Scan for the cell matching the given text and deliver its [x, y] coordinate at center. 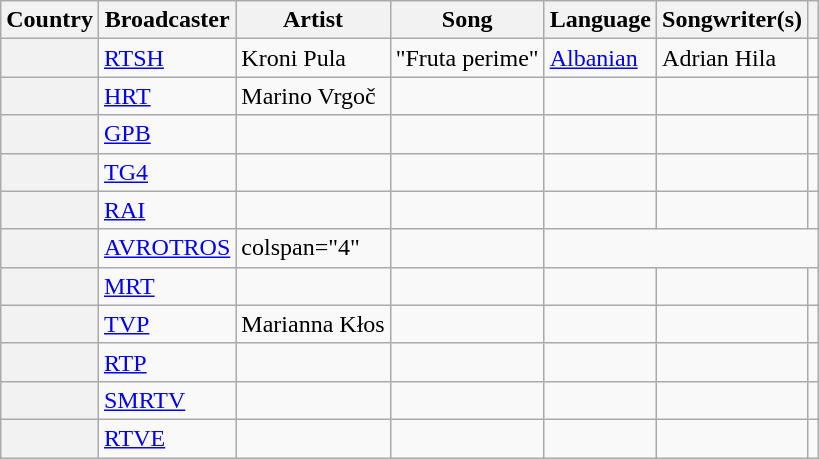
Country [50, 20]
RTSH [166, 58]
Songwriter(s) [732, 20]
Marianna Kłos [313, 324]
RTVE [166, 438]
Adrian Hila [732, 58]
"Fruta perime" [467, 58]
Artist [313, 20]
RTP [166, 362]
HRT [166, 96]
GPB [166, 134]
colspan="4" [313, 248]
Broadcaster [166, 20]
Albanian [600, 58]
Song [467, 20]
Language [600, 20]
Kroni Pula [313, 58]
Marino Vrgoč [313, 96]
MRT [166, 286]
SMRTV [166, 400]
TVP [166, 324]
TG4 [166, 172]
AVROTROS [166, 248]
RAI [166, 210]
